Search for the cell housing the specified text and yield its (x, y) center coordinate. 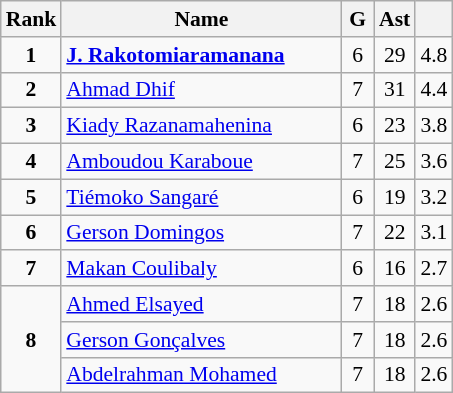
3.2 (434, 197)
4.8 (434, 55)
Ahmad Dhif (201, 90)
Amboudou Karaboue (201, 162)
3.8 (434, 126)
Gerson Domingos (201, 233)
Name (201, 19)
16 (394, 269)
Ahmed Elsayed (201, 304)
Tiémoko Sangaré (201, 197)
2 (32, 90)
Makan Coulibaly (201, 269)
Ast (394, 19)
J. Rakotomiaramanana (201, 55)
19 (394, 197)
4 (32, 162)
3.6 (434, 162)
Abdelrahman Mohamed (201, 375)
1 (32, 55)
29 (394, 55)
Rank (32, 19)
4.4 (434, 90)
25 (394, 162)
2.7 (434, 269)
5 (32, 197)
22 (394, 233)
3.1 (434, 233)
G (358, 19)
23 (394, 126)
3 (32, 126)
Kiady Razanamahenina (201, 126)
Gerson Gonçalves (201, 340)
31 (394, 90)
8 (32, 340)
